Find where the given text appears and provide that cell's center as [x, y] coordinate. 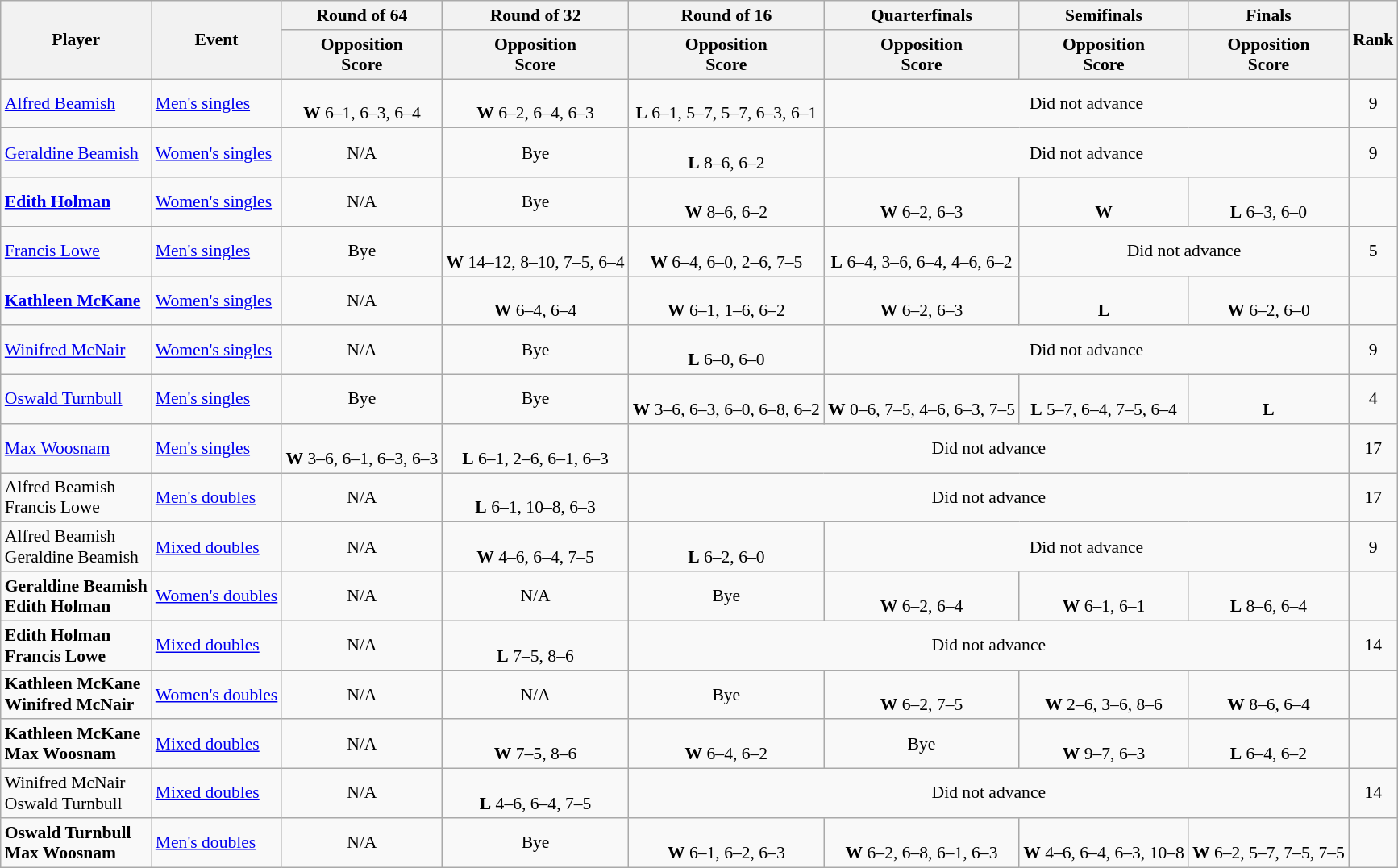
Kathleen McKane [76, 300]
W 9–7, 6–3 [1104, 745]
L 6–3, 6–0 [1269, 201]
L 8–6, 6–4 [1269, 596]
W 4–6, 6–4, 6–3, 10–8 [1104, 843]
Quarterfinals [922, 15]
L 6–4, 3–6, 6–4, 4–6, 6–2 [922, 251]
Player [76, 40]
W 3–6, 6–1, 6–3, 6–3 [361, 448]
W [1104, 201]
W 6–4, 6–4 [535, 300]
Round of 32 [535, 15]
Event [217, 40]
W 6–2, 6–8, 6–1, 6–3 [922, 843]
5 [1374, 251]
Rank [1374, 40]
W 14–12, 8–10, 7–5, 6–4 [535, 251]
W 6–4, 6–2 [726, 745]
W 6–1, 6–3, 6–4 [361, 103]
W 6–1, 1–6, 6–2 [726, 300]
L 5–7, 6–4, 7–5, 6–4 [1104, 400]
W 8–6, 6–4 [1269, 695]
W 6–2, 6–4, 6–3 [535, 103]
L 7–5, 8–6 [535, 645]
Semifinals [1104, 15]
Round of 64 [361, 15]
L 6–2, 6–0 [726, 546]
W 6–4, 6–0, 2–6, 7–5 [726, 251]
Edith Holman Francis Lowe [76, 645]
W 4–6, 6–4, 7–5 [535, 546]
Oswald Turnbull Max Woosnam [76, 843]
L 6–4, 6–2 [1269, 745]
W 6–1, 6–1 [1104, 596]
Winifred McNair [76, 350]
L 6–1, 2–6, 6–1, 6–3 [535, 448]
Kathleen McKane Max Woosnam [76, 745]
L 6–0, 6–0 [726, 350]
W 3–6, 6–3, 6–0, 6–8, 6–2 [726, 400]
Oswald Turnbull [76, 400]
W 6–2, 6–0 [1269, 300]
Francis Lowe [76, 251]
L 4–6, 6–4, 7–5 [535, 793]
4 [1374, 400]
Geraldine Beamish Edith Holman [76, 596]
W 6–1, 6–2, 6–3 [726, 843]
L 6–1, 5–7, 5–7, 6–3, 6–1 [726, 103]
Alfred Beamish Geraldine Beamish [76, 546]
W 2–6, 3–6, 8–6 [1104, 695]
Alfred Beamish [76, 103]
L 8–6, 6–2 [726, 153]
W 7–5, 8–6 [535, 745]
Kathleen McKane Winifred McNair [76, 695]
W 6–2, 6–4 [922, 596]
L 6–1, 10–8, 6–3 [535, 498]
W 6–2, 5–7, 7–5, 7–5 [1269, 843]
Edith Holman [76, 201]
Round of 16 [726, 15]
W 0–6, 7–5, 4–6, 6–3, 7–5 [922, 400]
W 6–2, 7–5 [922, 695]
Winifred McNair Oswald Turnbull [76, 793]
Finals [1269, 15]
W 8–6, 6–2 [726, 201]
Alfred Beamish Francis Lowe [76, 498]
Geraldine Beamish [76, 153]
Max Woosnam [76, 448]
